For the text-containing cell, return its midpoint in (x, y) coordinate format. 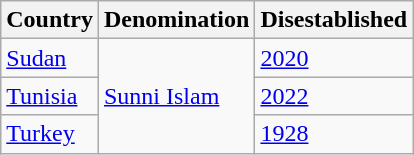
Disestablished (334, 20)
Turkey (50, 134)
2022 (334, 96)
Sudan (50, 58)
Tunisia (50, 96)
Denomination (176, 20)
2020 (334, 58)
1928 (334, 134)
Country (50, 20)
Sunni Islam (176, 96)
